Return the [x, y] coordinate for the center point of the cell that contains the specified text.  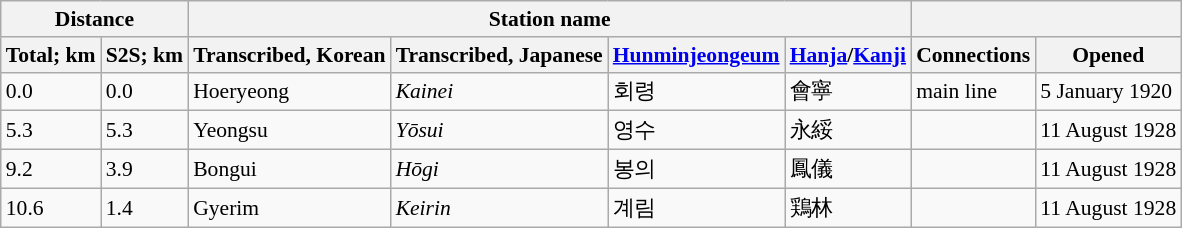
Hoeryeong [289, 92]
Connections [973, 55]
Kainei [500, 92]
永綏 [848, 130]
Transcribed, Korean [289, 55]
Yeongsu [289, 130]
Hōgi [500, 170]
鳳儀 [848, 170]
Keirin [500, 208]
봉의 [696, 170]
Bongui [289, 170]
10.6 [51, 208]
會寧 [848, 92]
Opened [1108, 55]
5 January 1920 [1108, 92]
Yōsui [500, 130]
Distance [94, 19]
Transcribed, Japanese [500, 55]
계림 [696, 208]
회령 [696, 92]
Hanja/Kanji [848, 55]
鶏林 [848, 208]
main line [973, 92]
Total; km [51, 55]
3.9 [145, 170]
Gyerim [289, 208]
1.4 [145, 208]
영수 [696, 130]
9.2 [51, 170]
Hunminjeongeum [696, 55]
S2S; km [145, 55]
Station name [550, 19]
